Detect which cell encompasses the target text, then output its [x, y] center coordinate. 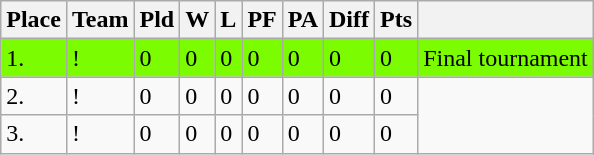
Pts [396, 20]
PA [302, 20]
W [198, 20]
Pld [157, 20]
2. [34, 96]
3. [34, 134]
1. [34, 58]
Final tournament [506, 58]
PF [262, 20]
Place [34, 20]
Team [100, 20]
L [228, 20]
Diff [350, 20]
